From the cell containing the given text, extract its center point as (X, Y) coordinate. 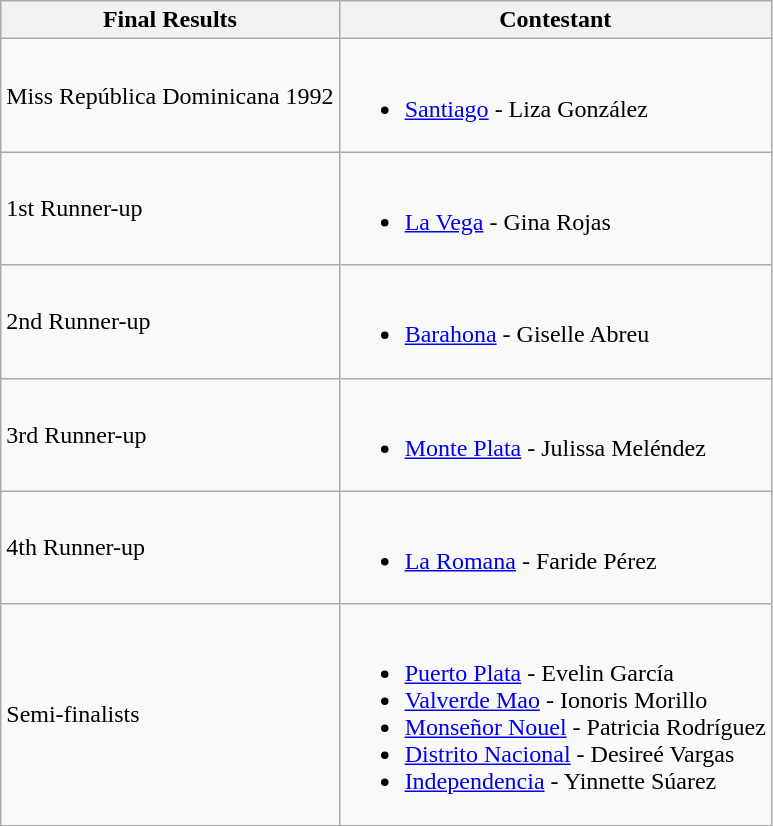
3rd Runner-up (170, 434)
Final Results (170, 20)
Barahona - Giselle Abreu (555, 322)
La Romana - Faride Pérez (555, 548)
Santiago - Liza González (555, 96)
Miss República Dominicana 1992 (170, 96)
Monte Plata - Julissa Meléndez (555, 434)
4th Runner-up (170, 548)
2nd Runner-up (170, 322)
1st Runner-up (170, 208)
La Vega - Gina Rojas (555, 208)
Semi-finalists (170, 714)
Contestant (555, 20)
